Extract the (X, Y) coordinate from the center of the cell holding the provided text.  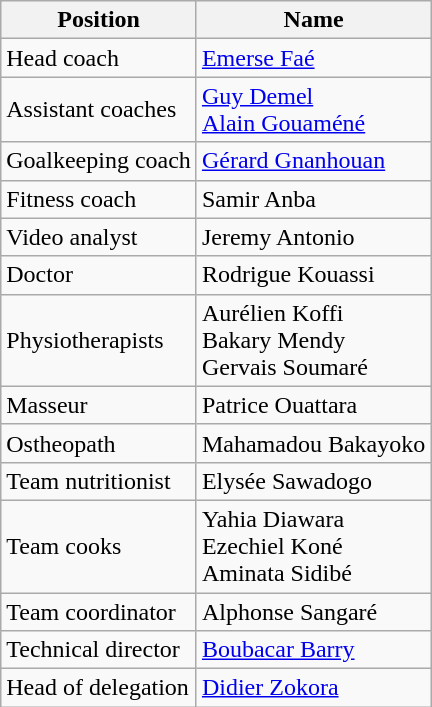
Position (99, 20)
Patrice Ouattara (313, 405)
Video analyst (99, 237)
Emerse Faé (313, 58)
Didier Zokora (313, 688)
Head of delegation (99, 688)
Aurélien Koffi Bakary Mendy Gervais Soumaré (313, 340)
Mahamadou Bakayoko (313, 443)
Goalkeeping coach (99, 161)
Yahia Diawara Ezechiel Koné Aminata Sidibé (313, 546)
Elysée Sawadogo (313, 481)
Masseur (99, 405)
Doctor (99, 275)
Alphonse Sangaré (313, 611)
Rodrigue Kouassi (313, 275)
Samir Anba (313, 199)
Boubacar Barry (313, 650)
Name (313, 20)
Technical director (99, 650)
Guy Demel Alain Gouaméné (313, 110)
Ostheopath (99, 443)
Team coordinator (99, 611)
Team nutritionist (99, 481)
Physiotherapists (99, 340)
Assistant coaches (99, 110)
Gérard Gnanhouan (313, 161)
Team cooks (99, 546)
Head coach (99, 58)
Jeremy Antonio (313, 237)
Fitness coach (99, 199)
